Scan for the cell matching the given text and deliver its [X, Y] coordinate at center. 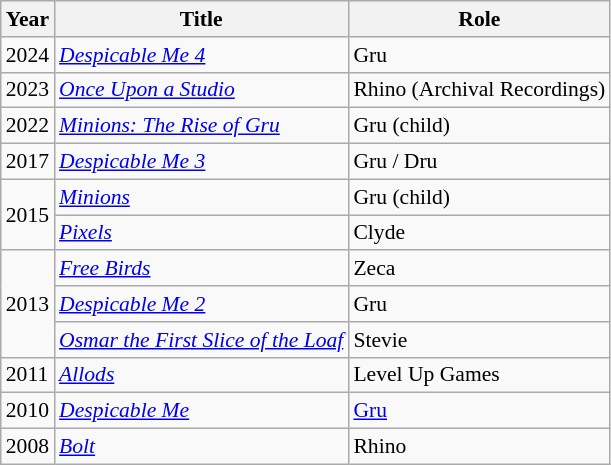
Minions: The Rise of Gru [201, 126]
Despicable Me 3 [201, 162]
Clyde [479, 233]
Once Upon a Studio [201, 90]
Title [201, 19]
Pixels [201, 233]
Role [479, 19]
2022 [28, 126]
Rhino [479, 447]
2013 [28, 304]
2023 [28, 90]
Year [28, 19]
Bolt [201, 447]
Rhino (Archival Recordings) [479, 90]
Zeca [479, 269]
Despicable Me [201, 411]
Level Up Games [479, 375]
2017 [28, 162]
Despicable Me 4 [201, 55]
Allods [201, 375]
2008 [28, 447]
2015 [28, 214]
Osmar the First Slice of the Loaf [201, 340]
Gru / Dru [479, 162]
Stevie [479, 340]
Free Birds [201, 269]
2011 [28, 375]
Despicable Me 2 [201, 304]
Minions [201, 197]
2010 [28, 411]
2024 [28, 55]
